Return (X, Y) of the center of cell containing provided text 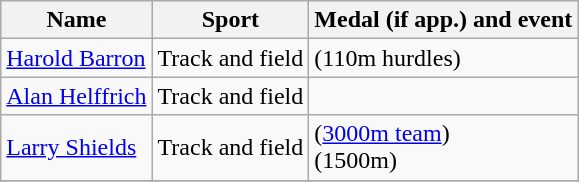
Larry Shields (76, 148)
Alan Helffrich (76, 96)
Medal (if app.) and event (444, 20)
(3000m team) (1500m) (444, 148)
Harold Barron (76, 58)
Name (76, 20)
Sport (230, 20)
(110m hurdles) (444, 58)
